Detect which cell encompasses the target text, then output its [x, y] center coordinate. 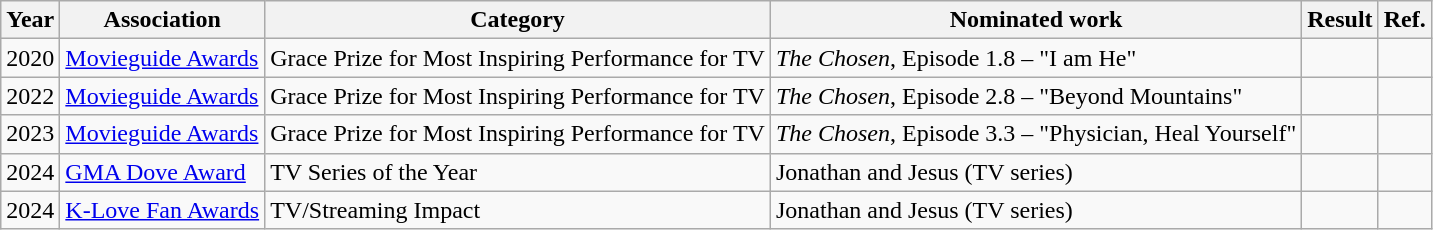
2020 [30, 58]
TV Series of the Year [518, 172]
Nominated work [1036, 20]
Result [1340, 20]
Association [162, 20]
TV/Streaming Impact [518, 210]
The Chosen, Episode 2.8 – "Beyond Mountains" [1036, 96]
Year [30, 20]
The Chosen, Episode 1.8 – "I am He" [1036, 58]
K-Love Fan Awards [162, 210]
Ref. [1404, 20]
2022 [30, 96]
The Chosen, Episode 3.3 – "Physician, Heal Yourself" [1036, 134]
Category [518, 20]
2023 [30, 134]
GMA Dove Award [162, 172]
